Search for the cell housing the specified text and yield its [X, Y] center coordinate. 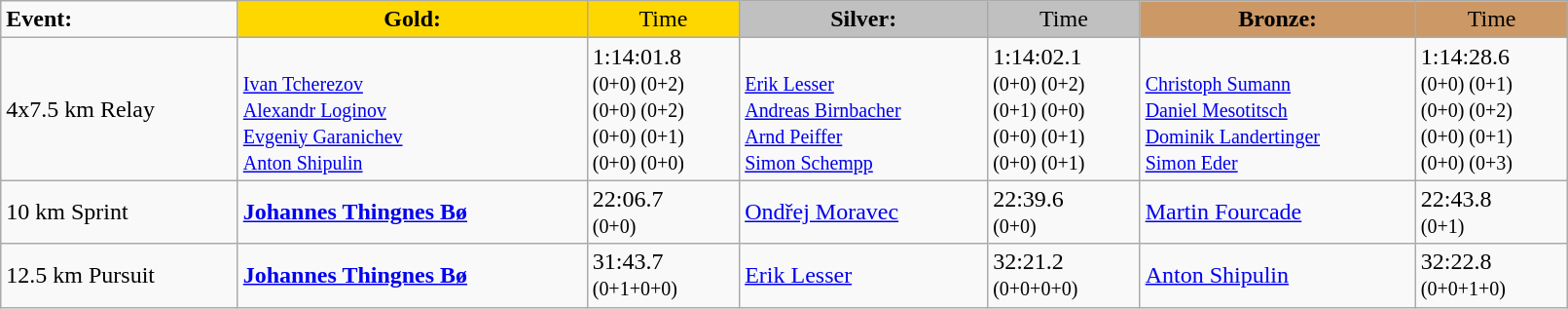
Silver: [864, 19]
22:43.8(0+1) [1491, 212]
Gold: [413, 19]
12.5 km Pursuit [119, 275]
Event: [119, 19]
Ivan TcherezovAlexandr LoginovEvgeniy GaranichevAnton Shipulin [413, 109]
Martin Fourcade [1277, 212]
Erik LesserAndreas BirnbacherArnd PeifferSimon Schempp [864, 109]
Ondřej Moravec [864, 212]
22:39.6(0+0) [1064, 212]
4x7.5 km Relay [119, 109]
Christoph SumannDaniel MesotitschDominik LandertingerSimon Eder [1277, 109]
10 km Sprint [119, 212]
22:06.7(0+0) [663, 212]
1:14:28.6(0+0) (0+1)(0+0) (0+2)(0+0) (0+1)(0+0) (0+3) [1491, 109]
32:22.8(0+0+1+0) [1491, 275]
1:14:02.1(0+0) (0+2)(0+1) (0+0)(0+0) (0+1)(0+0) (0+1) [1064, 109]
32:21.2(0+0+0+0) [1064, 275]
31:43.7(0+1+0+0) [663, 275]
Anton Shipulin [1277, 275]
1:14:01.8(0+0) (0+2)(0+0) (0+2)(0+0) (0+1)(0+0) (0+0) [663, 109]
Bronze: [1277, 19]
Erik Lesser [864, 275]
